Locate the cell with the specified text and output its [x, y] center coordinate. 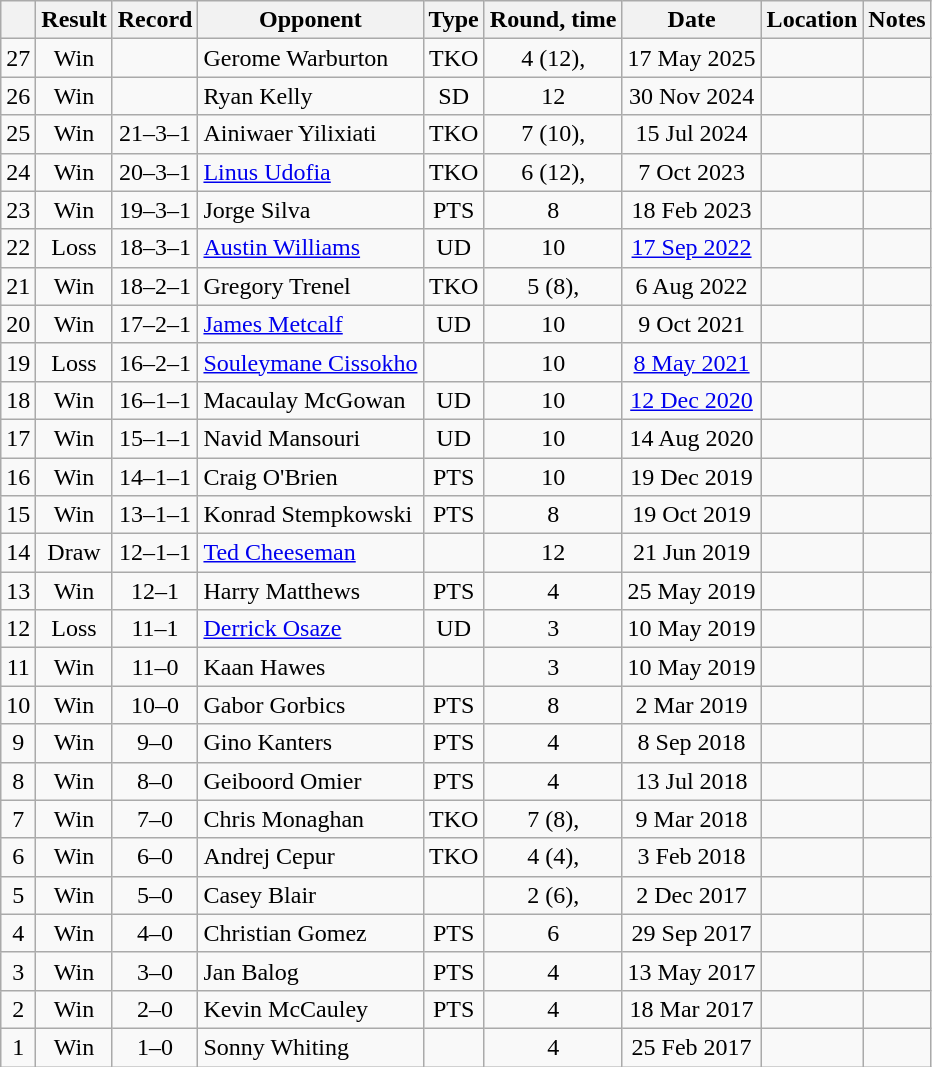
20 [18, 324]
19 Dec 2019 [692, 477]
25 May 2019 [692, 591]
24 [18, 172]
6 Aug 2022 [692, 286]
Jan Balog [310, 971]
Ted Cheeseman [310, 553]
4–0 [155, 933]
Kevin McCauley [310, 1009]
Macaulay McGowan [310, 400]
15 [18, 515]
3 Feb 2018 [692, 857]
21–3–1 [155, 134]
Result [74, 20]
Austin Williams [310, 248]
4 (12), [553, 58]
15–1–1 [155, 438]
Andrej Cepur [310, 857]
9 Oct 2021 [692, 324]
Gabor Gorbics [310, 705]
16–2–1 [155, 362]
1 [18, 1047]
13 May 2017 [692, 971]
Notes [897, 20]
26 [18, 96]
19 [18, 362]
20–3–1 [155, 172]
6 (12), [553, 172]
19–3–1 [155, 210]
Jorge Silva [310, 210]
17 [18, 438]
4 (4), [553, 857]
Gregory Trenel [310, 286]
22 [18, 248]
Round, time [553, 20]
3–0 [155, 971]
9–0 [155, 743]
Record [155, 20]
17 Sep 2022 [692, 248]
SD [454, 96]
James Metcalf [310, 324]
27 [18, 58]
29 Sep 2017 [692, 933]
16–1–1 [155, 400]
30 Nov 2024 [692, 96]
Sonny Whiting [310, 1047]
10–0 [155, 705]
2–0 [155, 1009]
11–1 [155, 629]
11 [18, 667]
Gerome Warburton [310, 58]
5 [18, 895]
1–0 [155, 1047]
7 [18, 819]
14–1–1 [155, 477]
18–3–1 [155, 248]
Konrad Stempkowski [310, 515]
Location [812, 20]
21 Jun 2019 [692, 553]
25 [18, 134]
18–2–1 [155, 286]
18 Feb 2023 [692, 210]
7 Oct 2023 [692, 172]
6–0 [155, 857]
5–0 [155, 895]
Christian Gomez [310, 933]
19 Oct 2019 [692, 515]
9 Mar 2018 [692, 819]
Opponent [310, 20]
Harry Matthews [310, 591]
12–1 [155, 591]
Navid Mansouri [310, 438]
12–1–1 [155, 553]
16 [18, 477]
21 [18, 286]
Ryan Kelly [310, 96]
Derrick Osaze [310, 629]
2 (6), [553, 895]
13–1–1 [155, 515]
23 [18, 210]
2 [18, 1009]
Gino Kanters [310, 743]
5 (8), [553, 286]
7–0 [155, 819]
7 (8), [553, 819]
12 Dec 2020 [692, 400]
8 May 2021 [692, 362]
15 Jul 2024 [692, 134]
7 (10), [553, 134]
9 [18, 743]
11–0 [155, 667]
Casey Blair [310, 895]
14 Aug 2020 [692, 438]
Kaan Hawes [310, 667]
18 [18, 400]
Date [692, 20]
14 [18, 553]
8 Sep 2018 [692, 743]
18 Mar 2017 [692, 1009]
Type [454, 20]
2 Mar 2019 [692, 705]
Geiboord Omier [310, 781]
8–0 [155, 781]
Ainiwaer Yilixiati [310, 134]
Craig O'Brien [310, 477]
Chris Monaghan [310, 819]
Souleymane Cissokho [310, 362]
17 May 2025 [692, 58]
13 Jul 2018 [692, 781]
13 [18, 591]
Draw [74, 553]
2 Dec 2017 [692, 895]
25 Feb 2017 [692, 1047]
Linus Udofia [310, 172]
17–2–1 [155, 324]
